Output the [X, Y] coordinate of the center of the cell containing the given text.  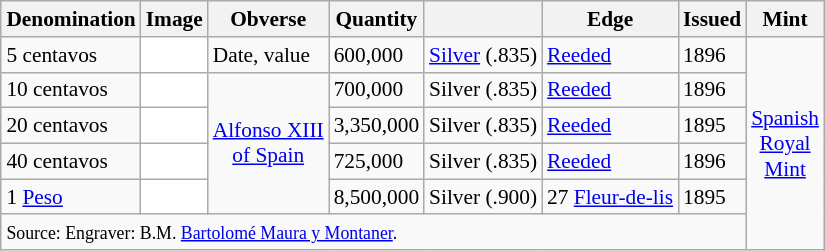
725,000 [376, 161]
Date, value [268, 55]
20 centavos [70, 126]
8,500,000 [376, 197]
Source: Engraver: B.M. Bartolomé Maura y Montaner. [374, 232]
Edge [610, 19]
Image [174, 19]
40 centavos [70, 161]
700,000 [376, 90]
Mint [785, 19]
Issued [712, 19]
Denomination [70, 19]
600,000 [376, 55]
Silver (.900) [483, 197]
Obverse [268, 19]
5 centavos [70, 55]
Alfonso XIIIof Spain [268, 143]
1 Peso [70, 197]
Quantity [376, 19]
10 centavos [70, 90]
SpanishRoyalMint [785, 144]
3,350,000 [376, 126]
27 Fleur-de-lis [610, 197]
